For the text-containing cell, return its midpoint in (X, Y) coordinate format. 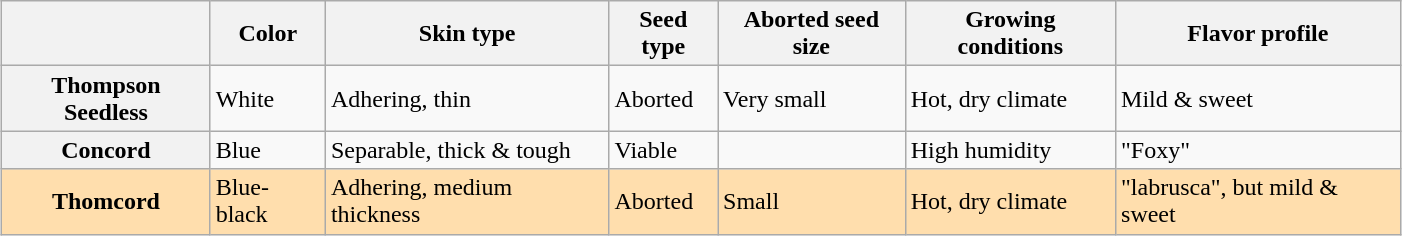
High humidity (1010, 150)
White (268, 98)
Viable (664, 150)
Thompson Seedless (106, 98)
Color (268, 34)
Flavor profile (1258, 34)
Small (812, 202)
Concord (106, 150)
Mild & sweet (1258, 98)
Blue (268, 150)
Aborted seed size (812, 34)
Growing conditions (1010, 34)
Adhering, medium thickness (467, 202)
"Foxy" (1258, 150)
Very small (812, 98)
"labrusca", but mild & sweet (1258, 202)
Adhering, thin (467, 98)
Thomcord (106, 202)
Seed type (664, 34)
Separable, thick & tough (467, 150)
Blue-black (268, 202)
Skin type (467, 34)
